Identify which cell holds the provided text, then report its [X, Y] central coordinate. 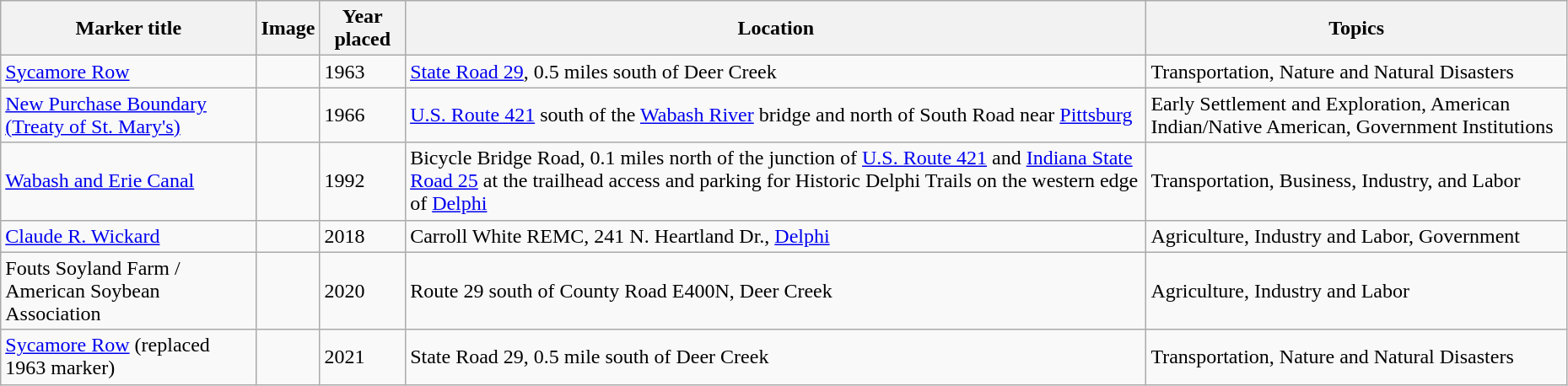
Claude R. Wickard [128, 236]
1963 [363, 72]
Agriculture, Industry and Labor [1356, 291]
Image [288, 29]
Carroll White REMC, 241 N. Heartland Dr., Delphi [776, 236]
New Purchase Boundary (Treaty of St. Mary's) [128, 115]
Marker title [128, 29]
2020 [363, 291]
Early Settlement and Exploration, American Indian/Native American, Government Institutions [1356, 115]
Topics [1356, 29]
Year placed [363, 29]
Wabash and Erie Canal [128, 181]
State Road 29, 0.5 mile south of Deer Creek [776, 357]
1992 [363, 181]
Sycamore Row (replaced 1963 marker) [128, 357]
Route 29 south of County Road E400N, Deer Creek [776, 291]
State Road 29, 0.5 miles south of Deer Creek [776, 72]
Transportation, Business, Industry, and Labor [1356, 181]
2018 [363, 236]
2021 [363, 357]
Location [776, 29]
Fouts Soyland Farm / American Soybean Association [128, 291]
Sycamore Row [128, 72]
1966 [363, 115]
U.S. Route 421 south of the Wabash River bridge and north of South Road near Pittsburg [776, 115]
Agriculture, Industry and Labor, Government [1356, 236]
